Find where the given text appears and provide that cell's center as (x, y) coordinate. 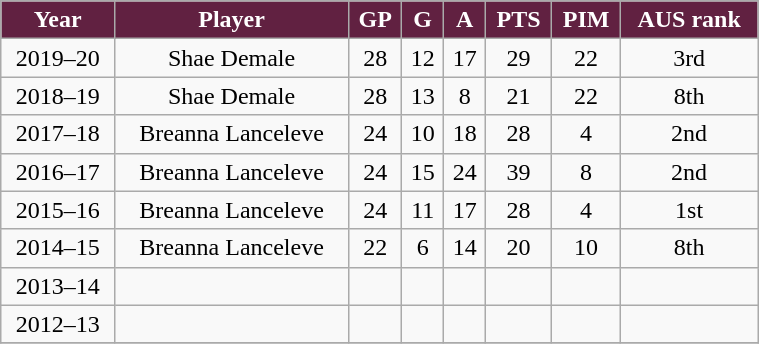
1st (690, 210)
AUS rank (690, 20)
2015–16 (58, 210)
3rd (690, 58)
2012–13 (58, 324)
6 (423, 248)
G (423, 20)
21 (519, 96)
18 (465, 134)
Player (232, 20)
39 (519, 172)
PIM (586, 20)
13 (423, 96)
2018–19 (58, 96)
2013–14 (58, 286)
2014–15 (58, 248)
15 (423, 172)
PTS (519, 20)
2016–17 (58, 172)
12 (423, 58)
11 (423, 210)
2019–20 (58, 58)
A (465, 20)
2017–18 (58, 134)
20 (519, 248)
Year (58, 20)
GP (376, 20)
14 (465, 248)
29 (519, 58)
